Provide the [x, y] coordinate of the cell's center where the given text is located.  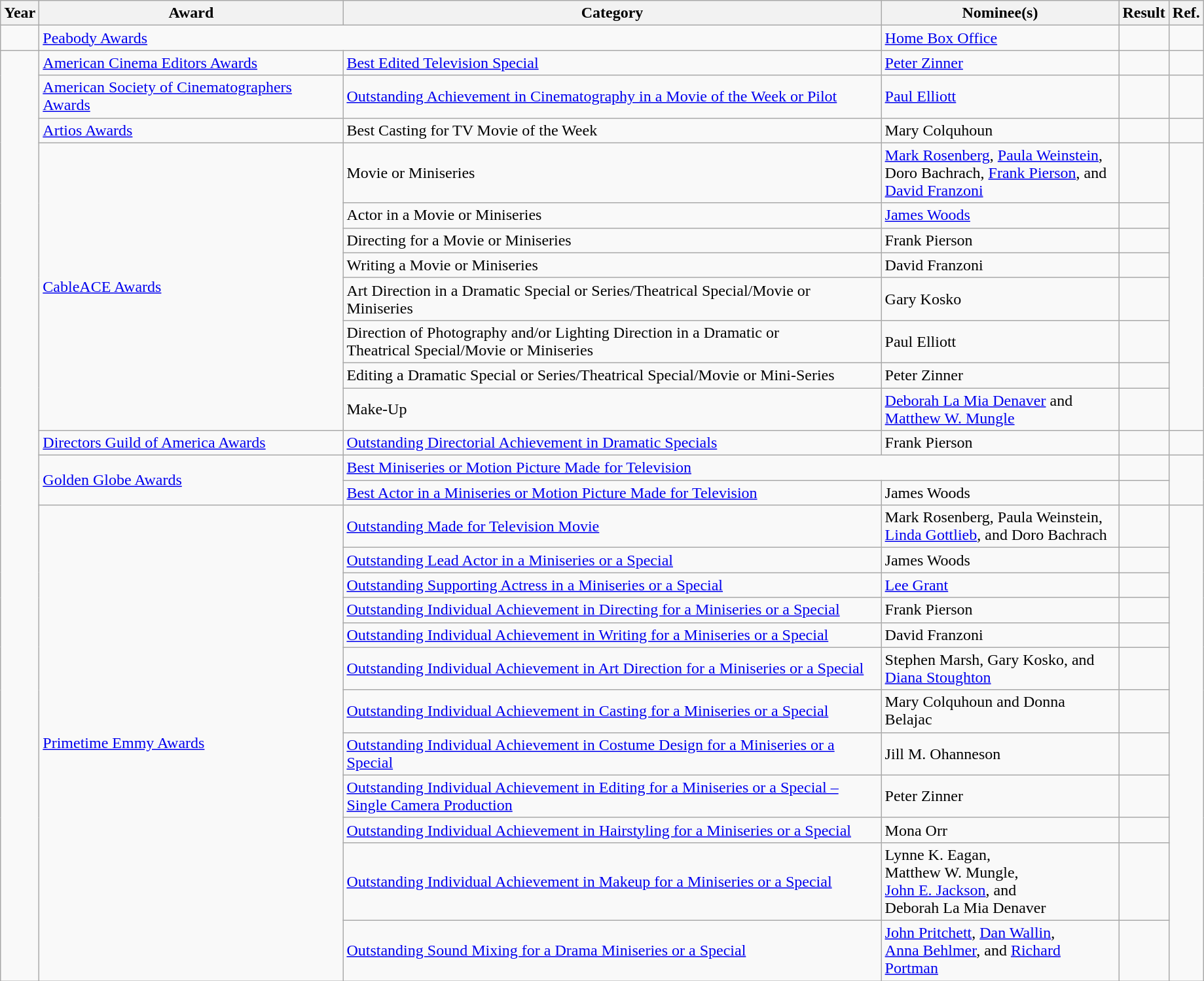
Ref. [1186, 13]
Mark Rosenberg, Paula Weinstein, Linda Gottlieb, and Doro Bachrach [1000, 526]
Editing a Dramatic Special or Series/Theatrical Special/Movie or Mini-Series [612, 375]
Result [1144, 13]
Movie or Miniseries [612, 173]
Best Casting for TV Movie of the Week [612, 130]
Directing for a Movie or Miniseries [612, 240]
Actor in a Movie or Miniseries [612, 215]
Gary Kosko [1000, 298]
Home Box Office [1000, 38]
Best Miniseries or Motion Picture Made for Television [731, 468]
Artios Awards [191, 130]
Outstanding Individual Achievement in Hairstyling for a Miniseries or a Special [612, 830]
CableACE Awards [191, 287]
Nominee(s) [1000, 13]
Outstanding Supporting Actress in a Miniseries or a Special [612, 585]
Jill M. Ohanneson [1000, 754]
Art Direction in a Dramatic Special or Series/Theatrical Special/Movie or Miniseries [612, 298]
Peabody Awards [460, 38]
Best Actor in a Miniseries or Motion Picture Made for Television [612, 493]
John Pritchett, Dan Wallin, Anna Behlmer, and Richard Portman [1000, 950]
Deborah La Mia Denaver and Matthew W. Mungle [1000, 408]
Directors Guild of America Awards [191, 443]
American Cinema Editors Awards [191, 63]
Outstanding Individual Achievement in Directing for a Miniseries or a Special [612, 610]
Outstanding Sound Mixing for a Drama Miniseries or a Special [612, 950]
Category [612, 13]
Mary Colquhoun and Donna Belajac [1000, 711]
Mary Colquhoun [1000, 130]
Mona Orr [1000, 830]
Outstanding Achievement in Cinematography in a Movie of the Week or Pilot [612, 97]
Outstanding Individual Achievement in Editing for a Miniseries or a Special – Single Camera Production [612, 796]
Year [20, 13]
Outstanding Individual Achievement in Writing for a Miniseries or a Special [612, 635]
Outstanding Individual Achievement in Makeup for a Miniseries or a Special [612, 881]
Lee Grant [1000, 585]
Outstanding Lead Actor in a Miniseries or a Special [612, 560]
Lynne K. Eagan, Matthew W. Mungle, John E. Jackson, and Deborah La Mia Denaver [1000, 881]
Golden Globe Awards [191, 480]
Outstanding Directorial Achievement in Dramatic Specials [612, 443]
Primetime Emmy Awards [191, 743]
Writing a Movie or Miniseries [612, 265]
American Society of Cinematographers Awards [191, 97]
Outstanding Individual Achievement in Casting for a Miniseries or a Special [612, 711]
Outstanding Individual Achievement in Costume Design for a Miniseries or a Special [612, 754]
Best Edited Television Special [612, 63]
Award [191, 13]
Stephen Marsh, Gary Kosko, and Diana Stoughton [1000, 669]
Outstanding Made for Television Movie [612, 526]
Mark Rosenberg, Paula Weinstein, Doro Bachrach, Frank Pierson, and David Franzoni [1000, 173]
Direction of Photography and/or Lighting Direction in a Dramatic or Theatrical Special/Movie or Miniseries [612, 342]
Make-Up [612, 408]
Outstanding Individual Achievement in Art Direction for a Miniseries or a Special [612, 669]
